Provide the (X, Y) coordinate of the cell's center where the given text is located.  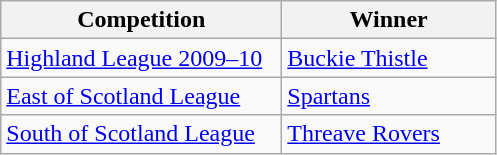
Winner (389, 20)
Buckie Thistle (389, 58)
Highland League 2009–10 (142, 58)
East of Scotland League (142, 96)
Threave Rovers (389, 134)
South of Scotland League (142, 134)
Spartans (389, 96)
Competition (142, 20)
